Determine the [X, Y] coordinate at the center of the cell enclosing the given text.  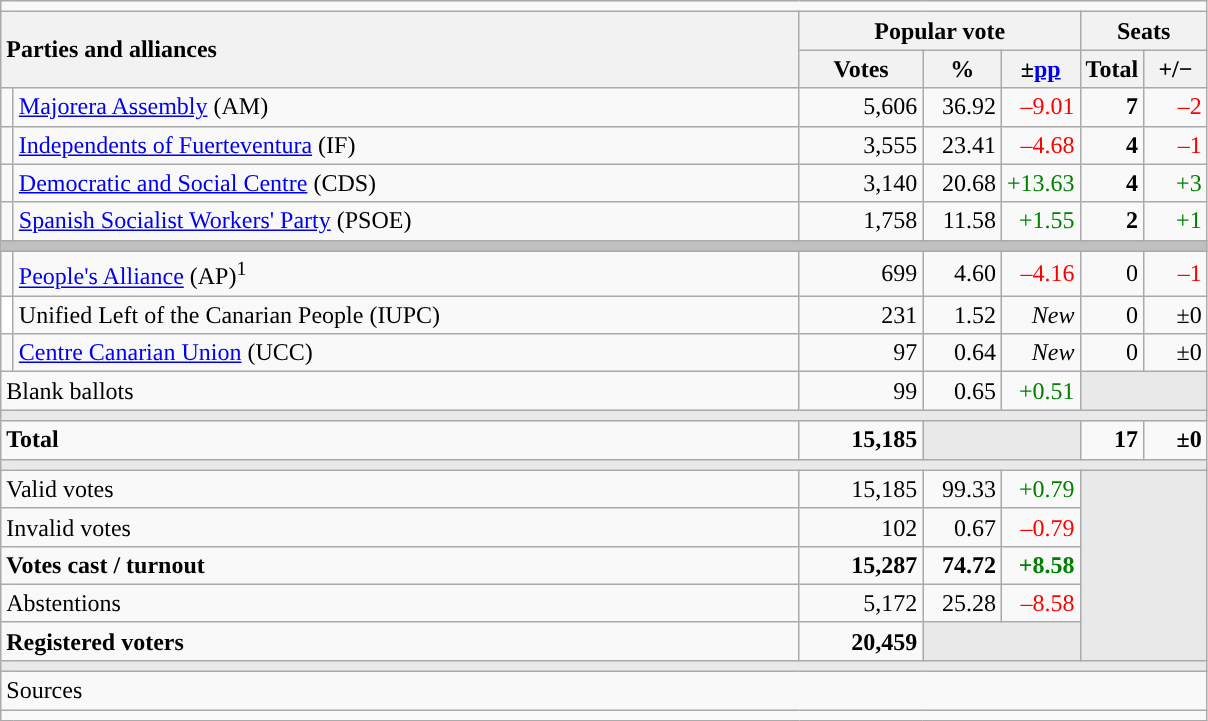
+0.51 [1040, 391]
20,459 [861, 641]
0.67 [962, 527]
1,758 [861, 221]
+1 [1176, 221]
5,606 [861, 107]
97 [861, 353]
7 [1112, 107]
0.64 [962, 353]
People's Alliance (AP)1 [406, 274]
Unified Left of the Canarian People (IUPC) [406, 315]
Sources [604, 691]
Parties and alliances [400, 50]
Votes [861, 69]
23.41 [962, 145]
–4.68 [1040, 145]
+1.55 [1040, 221]
Seats [1144, 31]
Votes cast / turnout [400, 565]
3,555 [861, 145]
15,287 [861, 565]
Abstentions [400, 603]
99 [861, 391]
–2 [1176, 107]
25.28 [962, 603]
Centre Canarian Union (UCC) [406, 353]
1.52 [962, 315]
+3 [1176, 183]
74.72 [962, 565]
36.92 [962, 107]
231 [861, 315]
Blank ballots [400, 391]
–0.79 [1040, 527]
Independents of Fuerteventura (IF) [406, 145]
+0.79 [1040, 489]
Majorera Assembly (AM) [406, 107]
2 [1112, 221]
Invalid votes [400, 527]
Registered voters [400, 641]
20.68 [962, 183]
4.60 [962, 274]
Valid votes [400, 489]
3,140 [861, 183]
% [962, 69]
+13.63 [1040, 183]
17 [1112, 440]
–9.01 [1040, 107]
Spanish Socialist Workers' Party (PSOE) [406, 221]
–4.16 [1040, 274]
102 [861, 527]
Popular vote [940, 31]
699 [861, 274]
–8.58 [1040, 603]
11.58 [962, 221]
99.33 [962, 489]
5,172 [861, 603]
0.65 [962, 391]
±pp [1040, 69]
+/− [1176, 69]
+8.58 [1040, 565]
Democratic and Social Centre (CDS) [406, 183]
